Identify which cell holds the provided text, then report its (x, y) central coordinate. 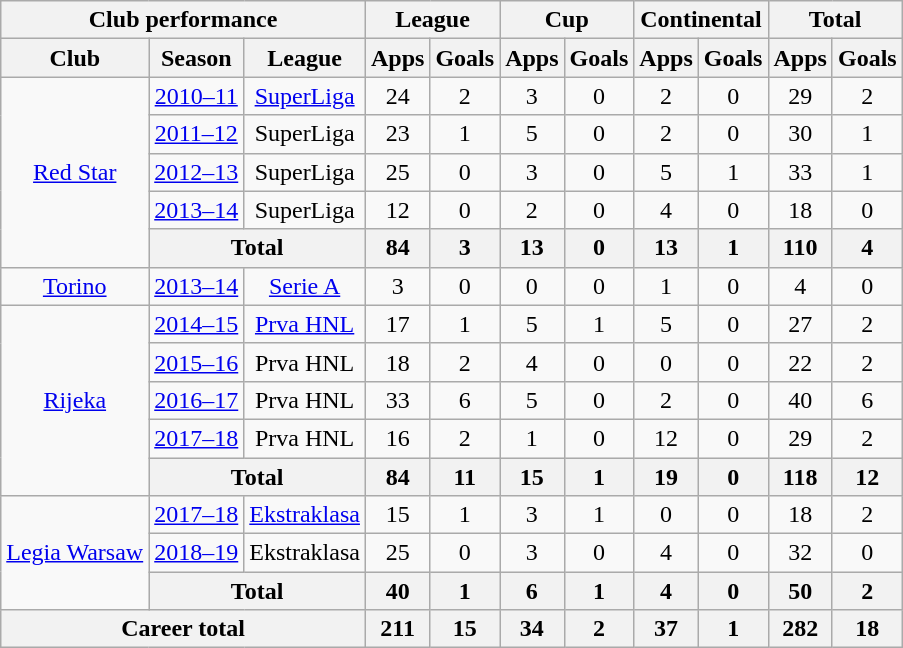
34 (532, 629)
Club (75, 58)
Career total (184, 629)
211 (397, 629)
30 (800, 134)
2014–15 (196, 324)
Rijeka (75, 400)
24 (397, 96)
27 (800, 324)
2018–19 (196, 553)
2016–17 (196, 400)
Legia Warsaw (75, 553)
19 (666, 477)
32 (800, 553)
2012–13 (196, 172)
23 (397, 134)
37 (666, 629)
22 (800, 362)
110 (800, 248)
2015–16 (196, 362)
118 (800, 477)
Torino (75, 286)
11 (465, 477)
16 (397, 438)
Season (196, 58)
Continental (701, 20)
Red Star (75, 172)
17 (397, 324)
50 (800, 591)
2011–12 (196, 134)
282 (800, 629)
Cup (567, 20)
Serie A (305, 286)
2010–11 (196, 96)
Club performance (184, 20)
